Pinpoint the cell where the given text exists, returning its [x, y] midpoint coordinate. 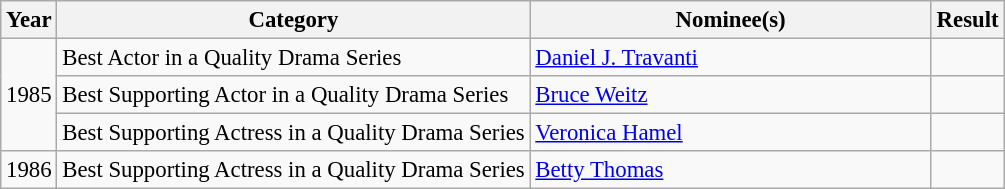
Nominee(s) [730, 20]
Year [29, 20]
Bruce Weitz [730, 95]
Betty Thomas [730, 170]
Result [968, 20]
Best Actor in a Quality Drama Series [294, 58]
Best Supporting Actor in a Quality Drama Series [294, 95]
Category [294, 20]
1986 [29, 170]
1985 [29, 96]
Veronica Hamel [730, 133]
Daniel J. Travanti [730, 58]
